Identify which cell holds the provided text, then report its (x, y) central coordinate. 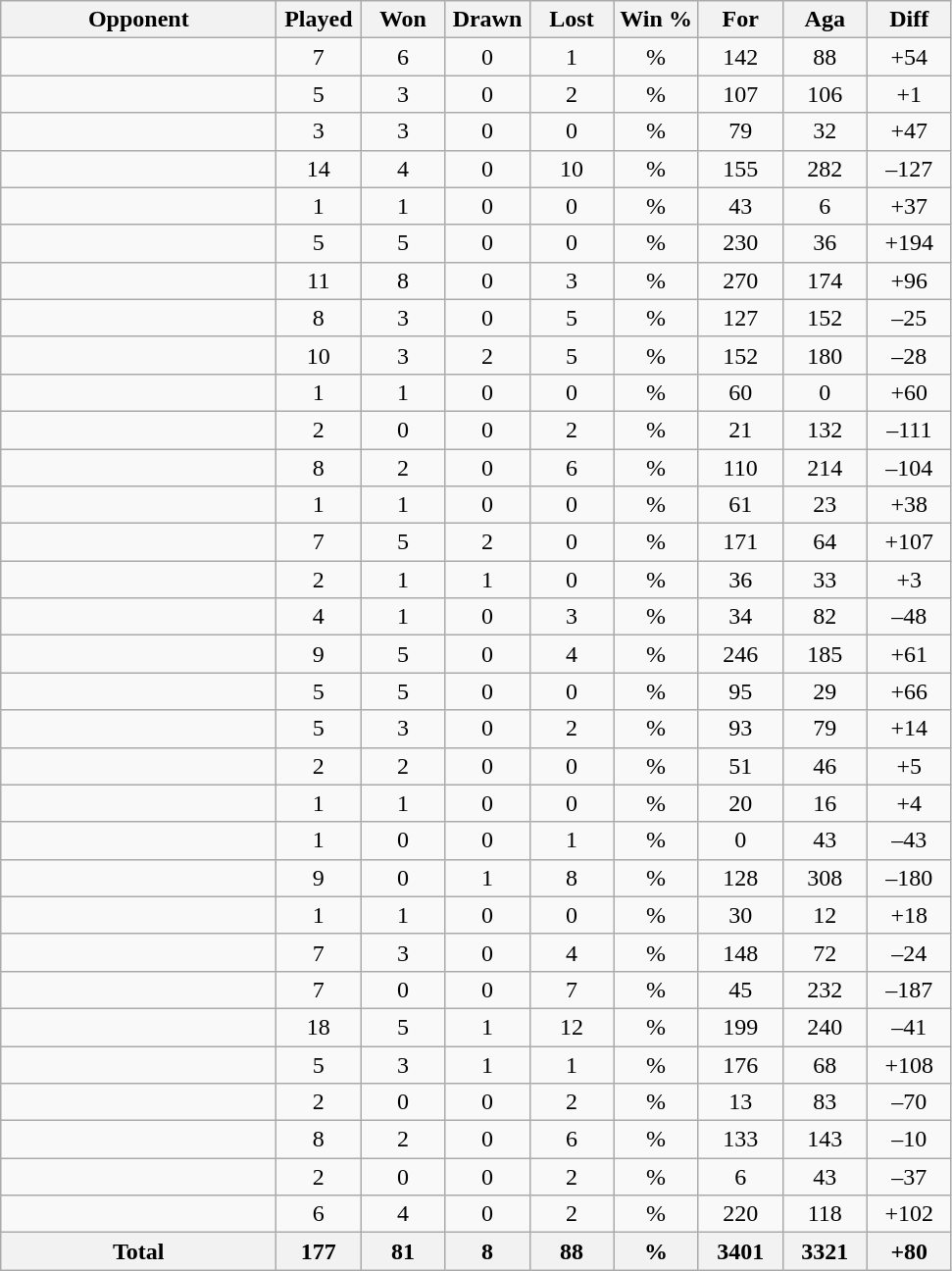
95 (740, 691)
132 (825, 430)
–37 (909, 1177)
3401 (740, 1251)
For (740, 20)
308 (825, 878)
110 (740, 468)
Diff (909, 20)
+1 (909, 94)
Aga (825, 20)
232 (825, 990)
30 (740, 915)
118 (825, 1214)
3321 (825, 1251)
11 (319, 280)
21 (740, 430)
34 (740, 617)
240 (825, 1027)
–41 (909, 1027)
32 (825, 131)
176 (740, 1064)
214 (825, 468)
199 (740, 1027)
Win % (656, 20)
–127 (909, 169)
107 (740, 94)
180 (825, 355)
Lost (572, 20)
–24 (909, 952)
+14 (909, 729)
Opponent (139, 20)
174 (825, 280)
23 (825, 505)
+102 (909, 1214)
270 (740, 280)
18 (319, 1027)
220 (740, 1214)
13 (740, 1102)
–28 (909, 355)
93 (740, 729)
127 (740, 318)
83 (825, 1102)
29 (825, 691)
61 (740, 505)
+4 (909, 803)
–48 (909, 617)
+96 (909, 280)
+37 (909, 206)
+194 (909, 243)
+3 (909, 580)
148 (740, 952)
177 (319, 1251)
+80 (909, 1251)
–43 (909, 840)
+5 (909, 766)
185 (825, 654)
–187 (909, 990)
142 (740, 57)
–104 (909, 468)
128 (740, 878)
+60 (909, 392)
45 (740, 990)
60 (740, 392)
72 (825, 952)
+47 (909, 131)
246 (740, 654)
+66 (909, 691)
106 (825, 94)
–10 (909, 1140)
81 (403, 1251)
+54 (909, 57)
+107 (909, 542)
–180 (909, 878)
64 (825, 542)
–70 (909, 1102)
14 (319, 169)
–25 (909, 318)
51 (740, 766)
282 (825, 169)
Drawn (487, 20)
171 (740, 542)
Won (403, 20)
+18 (909, 915)
143 (825, 1140)
+61 (909, 654)
+108 (909, 1064)
230 (740, 243)
82 (825, 617)
Played (319, 20)
20 (740, 803)
33 (825, 580)
68 (825, 1064)
–111 (909, 430)
155 (740, 169)
46 (825, 766)
16 (825, 803)
133 (740, 1140)
+38 (909, 505)
Total (139, 1251)
